Return [X, Y] of the center of cell containing provided text 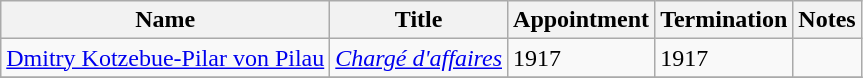
Chargé d'affaires [419, 58]
Title [419, 20]
Appointment [582, 20]
Dmitry Kotzebue-Pilar von Pilau [166, 58]
Name [166, 20]
Termination [724, 20]
Notes [827, 20]
